Pinpoint the cell where the given text exists, returning its (X, Y) midpoint coordinate. 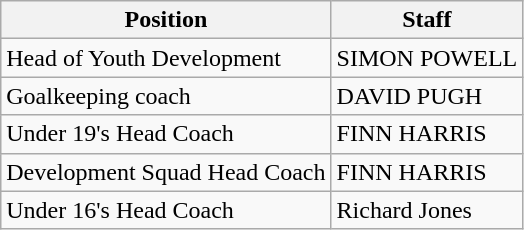
Under 19's Head Coach (166, 134)
Development Squad Head Coach (166, 172)
Staff (427, 20)
Under 16's Head Coach (166, 210)
Head of Youth Development (166, 58)
Richard Jones (427, 210)
Position (166, 20)
SIMON POWELL (427, 58)
Goalkeeping coach (166, 96)
DAVID PUGH (427, 96)
